Detect which cell encompasses the target text, then output its (x, y) center coordinate. 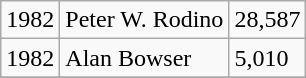
Peter W. Rodino (144, 20)
28,587 (268, 20)
Alan Bowser (144, 58)
5,010 (268, 58)
